Return (x, y) of the center of cell containing provided text 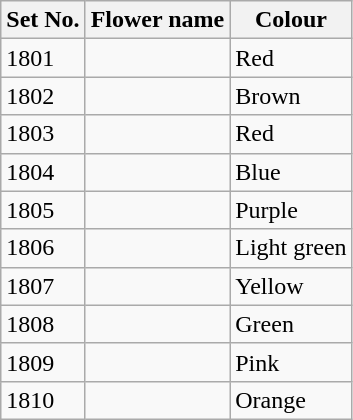
Brown (291, 96)
Flower name (158, 20)
Yellow (291, 286)
1804 (43, 172)
1807 (43, 286)
1810 (43, 400)
1805 (43, 210)
Orange (291, 400)
1806 (43, 248)
Pink (291, 362)
Set No. (43, 20)
Green (291, 324)
Blue (291, 172)
Colour (291, 20)
1809 (43, 362)
1801 (43, 58)
1803 (43, 134)
Light green (291, 248)
1802 (43, 96)
1808 (43, 324)
Purple (291, 210)
